Return the (x, y) coordinate for the center point of the cell that contains the specified text.  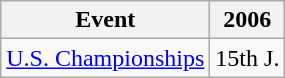
Event (106, 20)
15th J. (248, 58)
U.S. Championships (106, 58)
2006 (248, 20)
